Output the [x, y] coordinate of the center of the cell containing the given text.  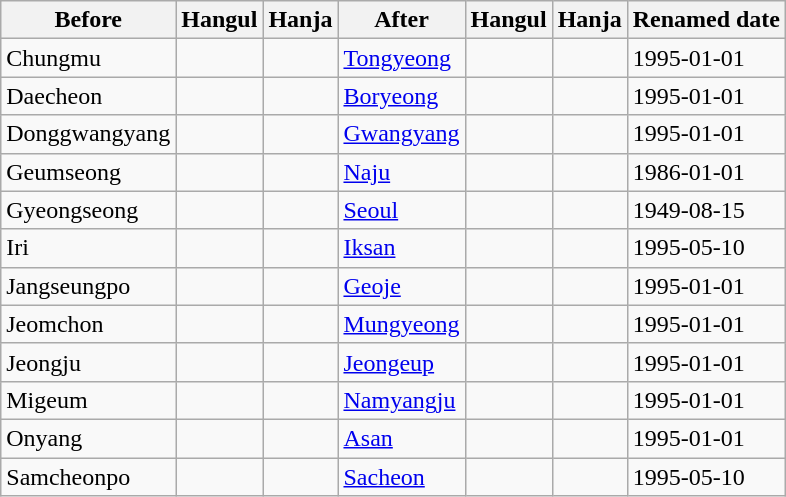
Renamed date [706, 20]
Gwangyang [402, 134]
Donggwangyang [88, 134]
Seoul [402, 210]
Jeomchon [88, 324]
Gyeongseong [88, 210]
Jeongju [88, 362]
Daecheon [88, 96]
1949-08-15 [706, 210]
Namyangju [402, 400]
Onyang [88, 438]
Chungmu [88, 58]
Naju [402, 172]
Jangseungpo [88, 286]
Iri [88, 248]
Sacheon [402, 477]
Tongyeong [402, 58]
Geumseong [88, 172]
1986-01-01 [706, 172]
Mungyeong [402, 324]
Iksan [402, 248]
Before [88, 20]
After [402, 20]
Jeongeup [402, 362]
Geoje [402, 286]
Boryeong [402, 96]
Migeum [88, 400]
Samcheonpo [88, 477]
Asan [402, 438]
